Detect which cell encompasses the target text, then output its [x, y] center coordinate. 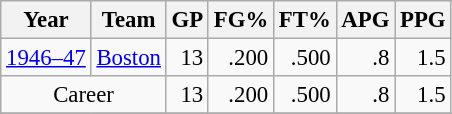
Year [46, 20]
GP [187, 20]
APG [366, 20]
Boston [128, 58]
Team [128, 20]
FT% [304, 20]
Career [84, 95]
PPG [423, 20]
FG% [240, 20]
1946–47 [46, 58]
